Scan for the cell matching the given text and deliver its [x, y] coordinate at center. 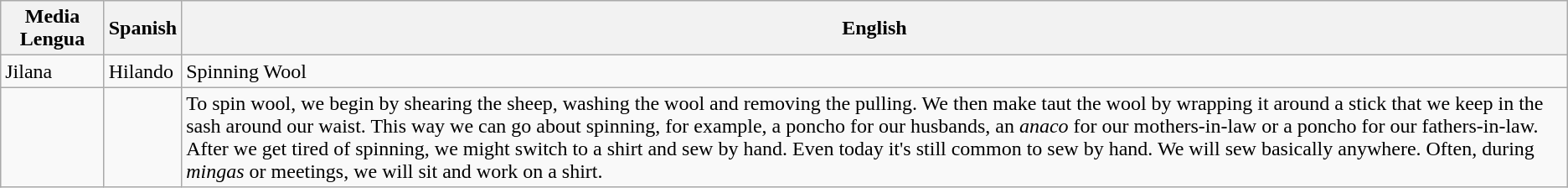
Media Lengua [52, 29]
Spanish [142, 29]
Spinning Wool [874, 71]
English [874, 29]
Jilana [52, 71]
Hilando [142, 71]
